Detect which cell encompasses the target text, then output its (x, y) center coordinate. 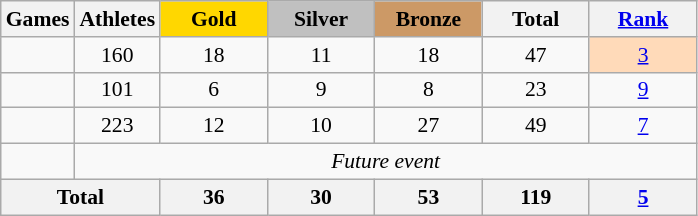
Games (38, 19)
49 (536, 126)
27 (428, 126)
6 (214, 90)
30 (320, 197)
7 (642, 126)
160 (117, 55)
47 (536, 55)
12 (214, 126)
23 (536, 90)
Gold (214, 19)
Silver (320, 19)
Future event (385, 162)
36 (214, 197)
53 (428, 197)
101 (117, 90)
8 (428, 90)
5 (642, 197)
Bronze (428, 19)
3 (642, 55)
119 (536, 197)
223 (117, 126)
Athletes (117, 19)
11 (320, 55)
Rank (642, 19)
10 (320, 126)
